For the text-containing cell, return its midpoint in [X, Y] coordinate format. 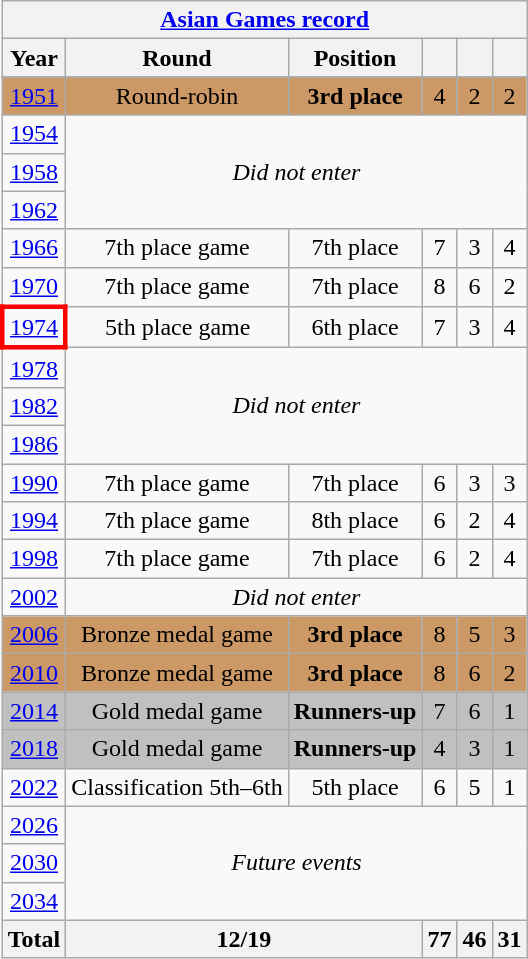
1998 [34, 559]
1990 [34, 483]
2034 [34, 901]
5th place game [177, 328]
Round-robin [177, 96]
1978 [34, 368]
Total [34, 939]
1951 [34, 96]
Round [177, 58]
2006 [34, 635]
1986 [34, 444]
2030 [34, 863]
1966 [34, 248]
46 [474, 939]
1962 [34, 210]
2002 [34, 597]
31 [510, 939]
2014 [34, 711]
1974 [34, 328]
1954 [34, 134]
1994 [34, 521]
1982 [34, 406]
2018 [34, 749]
1958 [34, 172]
Position [355, 58]
1970 [34, 287]
2010 [34, 673]
Year [34, 58]
2022 [34, 787]
5th place [355, 787]
Future events [296, 863]
Classification 5th–6th [177, 787]
2026 [34, 825]
Asian Games record [264, 20]
77 [440, 939]
6th place [355, 328]
12/19 [244, 939]
8th place [355, 521]
